Find where the given text appears and provide that cell's center as (x, y) coordinate. 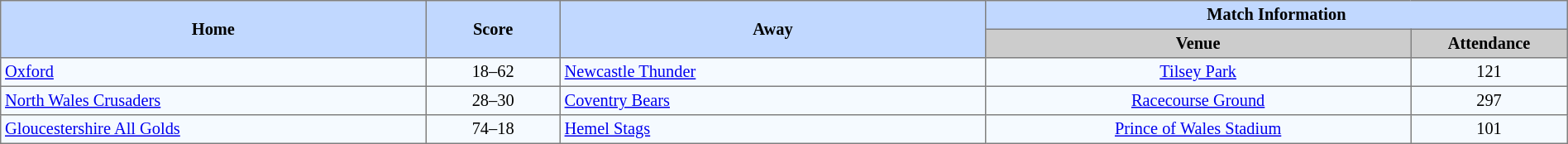
North Wales Crusaders (213, 100)
101 (1489, 129)
Attendance (1489, 43)
Away (772, 30)
Venue (1198, 43)
28–30 (493, 100)
74–18 (493, 129)
Oxford (213, 72)
Match Information (1277, 15)
Newcastle Thunder (772, 72)
297 (1489, 100)
Hemel Stags (772, 129)
Gloucestershire All Golds (213, 129)
Tilsey Park (1198, 72)
Racecourse Ground (1198, 100)
Home (213, 30)
Score (493, 30)
18–62 (493, 72)
Coventry Bears (772, 100)
Prince of Wales Stadium (1198, 129)
121 (1489, 72)
